Capture the cell that displays the provided text and extract its (x, y) central coordinate. 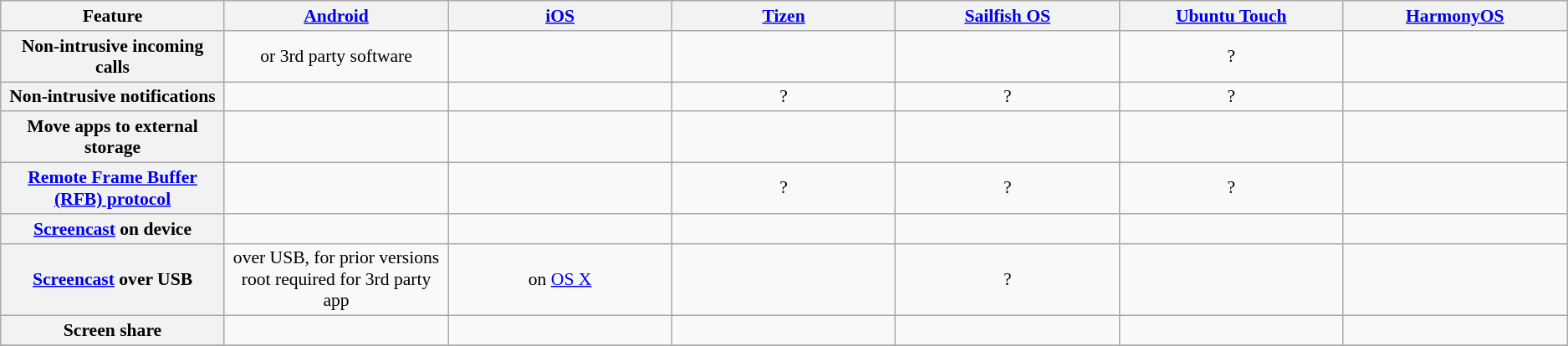
iOS (560, 16)
Tizen (784, 16)
on OS X (560, 279)
Ubuntu Touch (1231, 16)
Remote Frame Buffer (RFB) protocol (113, 189)
Screencast over USB (113, 279)
Move apps to external storage (113, 137)
over USB, for prior versions root required for 3rd party app (336, 279)
Screen share (113, 331)
or 3rd party software (336, 57)
Sailfish OS (1008, 16)
Non-intrusive notifications (113, 97)
Feature (113, 16)
Android (336, 16)
HarmonyOS (1455, 16)
Non-intrusive incoming calls (113, 57)
Screencast on device (113, 229)
